Pinpoint the cell where the given text exists, returning its [x, y] midpoint coordinate. 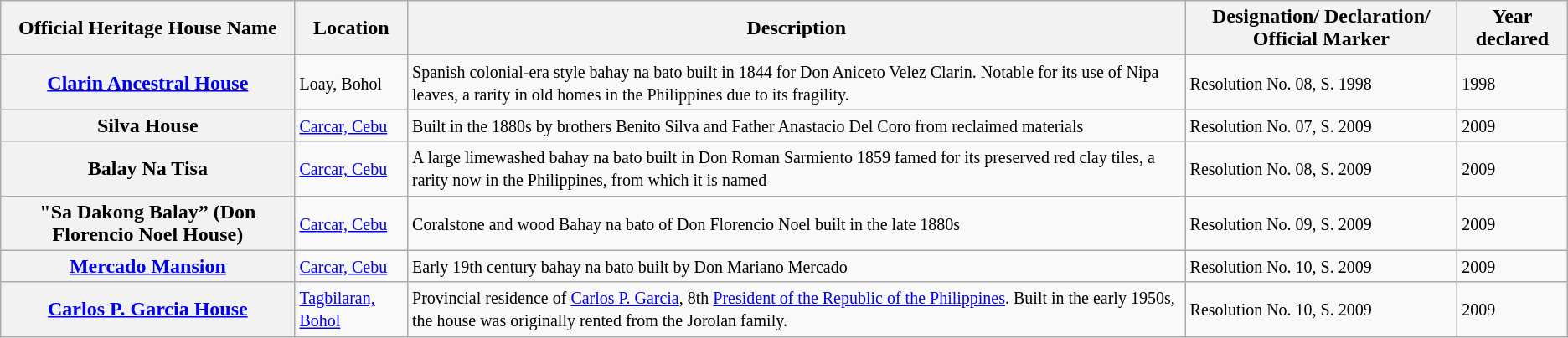
Year declared [1513, 28]
Location [352, 28]
Designation/ Declaration/ Official Marker [1322, 28]
Clarin Ancestral House [147, 82]
Resolution No. 07, S. 2009 [1322, 125]
"Sa Dakong Balay” (Don Florencio Noel House) [147, 223]
Early 19th century bahay na bato built by Don Mariano Mercado [797, 266]
Coralstone and wood Bahay na bato of Don Florencio Noel built in the late 1880s [797, 223]
Official Heritage House Name [147, 28]
1998 [1513, 82]
Resolution No. 09, S. 2009 [1322, 223]
Resolution No. 08, S. 2009 [1322, 169]
Silva House [147, 125]
Mercado Mansion [147, 266]
Built in the 1880s by brothers Benito Silva and Father Anastacio Del Coro from reclaimed materials [797, 125]
Carlos P. Garcia House [147, 310]
Balay Na Tisa [147, 169]
Description [797, 28]
Tagbilaran, Bohol [352, 310]
Resolution No. 08, S. 1998 [1322, 82]
Loay, Bohol [352, 82]
